Pinpoint the cell where the given text exists, returning its (X, Y) midpoint coordinate. 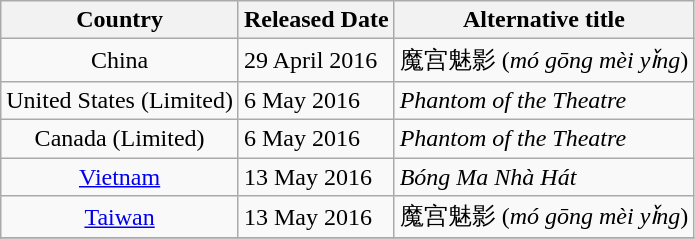
Released Date (316, 20)
29 April 2016 (316, 60)
Canada (Limited) (120, 138)
Bóng Ma Nhà Hát (544, 177)
Alternative title (544, 20)
United States (Limited) (120, 100)
China (120, 60)
Vietnam (120, 177)
Country (120, 20)
Taiwan (120, 218)
